Return [X, Y] of the center of cell containing provided text 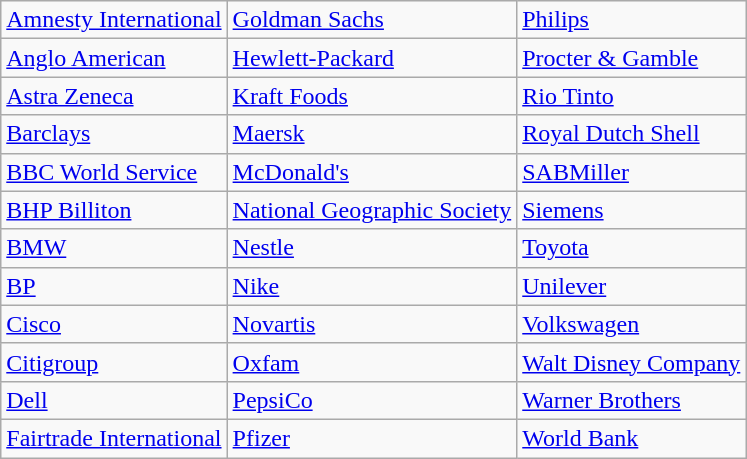
Nestle [372, 248]
Philips [632, 20]
Siemens [632, 210]
Amnesty International [114, 20]
McDonald's [372, 172]
Volkswagen [632, 324]
SABMiller [632, 172]
Procter & Gamble [632, 58]
National Geographic Society [372, 210]
Toyota [632, 248]
Fairtrade International [114, 438]
Citigroup [114, 362]
PepsiCo [372, 400]
Nike [372, 286]
Oxfam [372, 362]
Kraft Foods [372, 96]
Dell [114, 400]
Cisco [114, 324]
Pfizer [372, 438]
Maersk [372, 134]
Royal Dutch Shell [632, 134]
World Bank [632, 438]
Warner Brothers [632, 400]
BMW [114, 248]
BBC World Service [114, 172]
BHP Billiton [114, 210]
Astra Zeneca [114, 96]
Anglo American [114, 58]
Unilever [632, 286]
BP [114, 286]
Goldman Sachs [372, 20]
Barclays [114, 134]
Rio Tinto [632, 96]
Novartis [372, 324]
Walt Disney Company [632, 362]
Hewlett-Packard [372, 58]
